From the cell containing the given text, extract its center point as [x, y] coordinate. 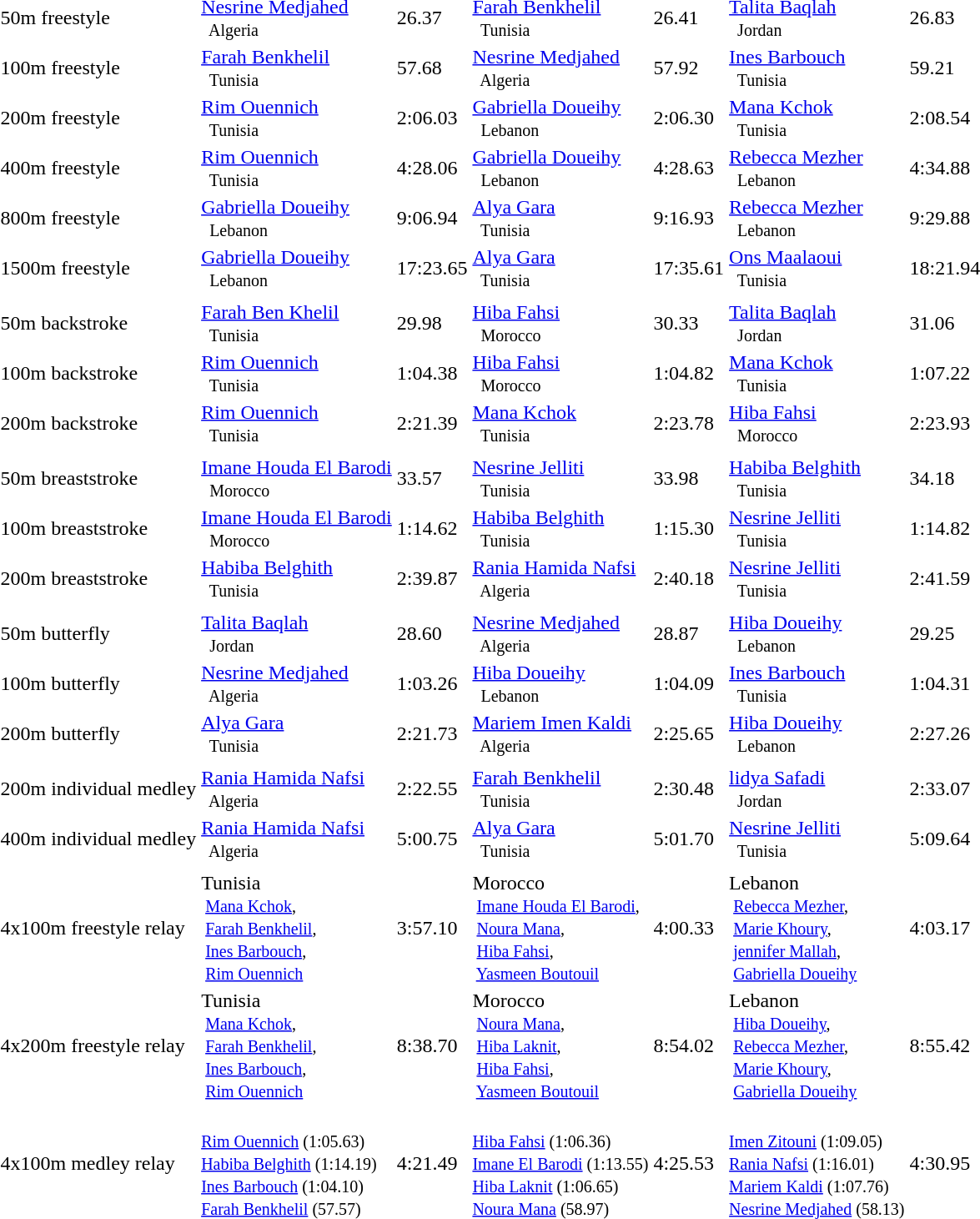
2:21.39 [432, 424]
lidya Safadi Jordan [817, 789]
29.98 [432, 324]
2:25.65 [689, 734]
Morocco Noura Mana, Hiba Laknit, Hiba Fahsi, Yasmeen Boutouil [560, 1045]
33.98 [689, 479]
Lebanon Hiba Doueihy, Rebecca Mezher, Marie Khoury, Gabriella Doueihy [817, 1045]
3:57.10 [432, 928]
2:21.73 [432, 734]
Farah Ben Khelil Tunisia [297, 324]
9:06.94 [432, 219]
57.92 [689, 68]
2:40.18 [689, 579]
1:04.38 [432, 374]
5:00.75 [432, 839]
17:23.65 [432, 269]
Mariem Imen Kaldi Algeria [560, 734]
17:35.61 [689, 269]
4:00.33 [689, 928]
4:28.63 [689, 169]
2:06.03 [432, 118]
2:39.87 [432, 579]
28.87 [689, 634]
Lebanon Rebecca Mezher, Marie Khoury, jennifer Mallah, Gabriella Doueihy [817, 928]
8:38.70 [432, 1045]
1:14.62 [432, 529]
2:22.55 [432, 789]
33.57 [432, 479]
2:06.30 [689, 118]
1:04.09 [689, 684]
1:03.26 [432, 684]
5:01.70 [689, 839]
28.60 [432, 634]
1:04.82 [689, 374]
8:54.02 [689, 1045]
4:28.06 [432, 169]
Morocco Imane Houda El Barodi, Noura Mana, Hiba Fahsi, Yasmeen Boutouil [560, 928]
Ons Maalaoui Tunisia [817, 269]
2:30.48 [689, 789]
2:23.78 [689, 424]
9:16.93 [689, 219]
1:15.30 [689, 529]
30.33 [689, 324]
57.68 [432, 68]
